Locate the cell with the specified text and output its (x, y) center coordinate. 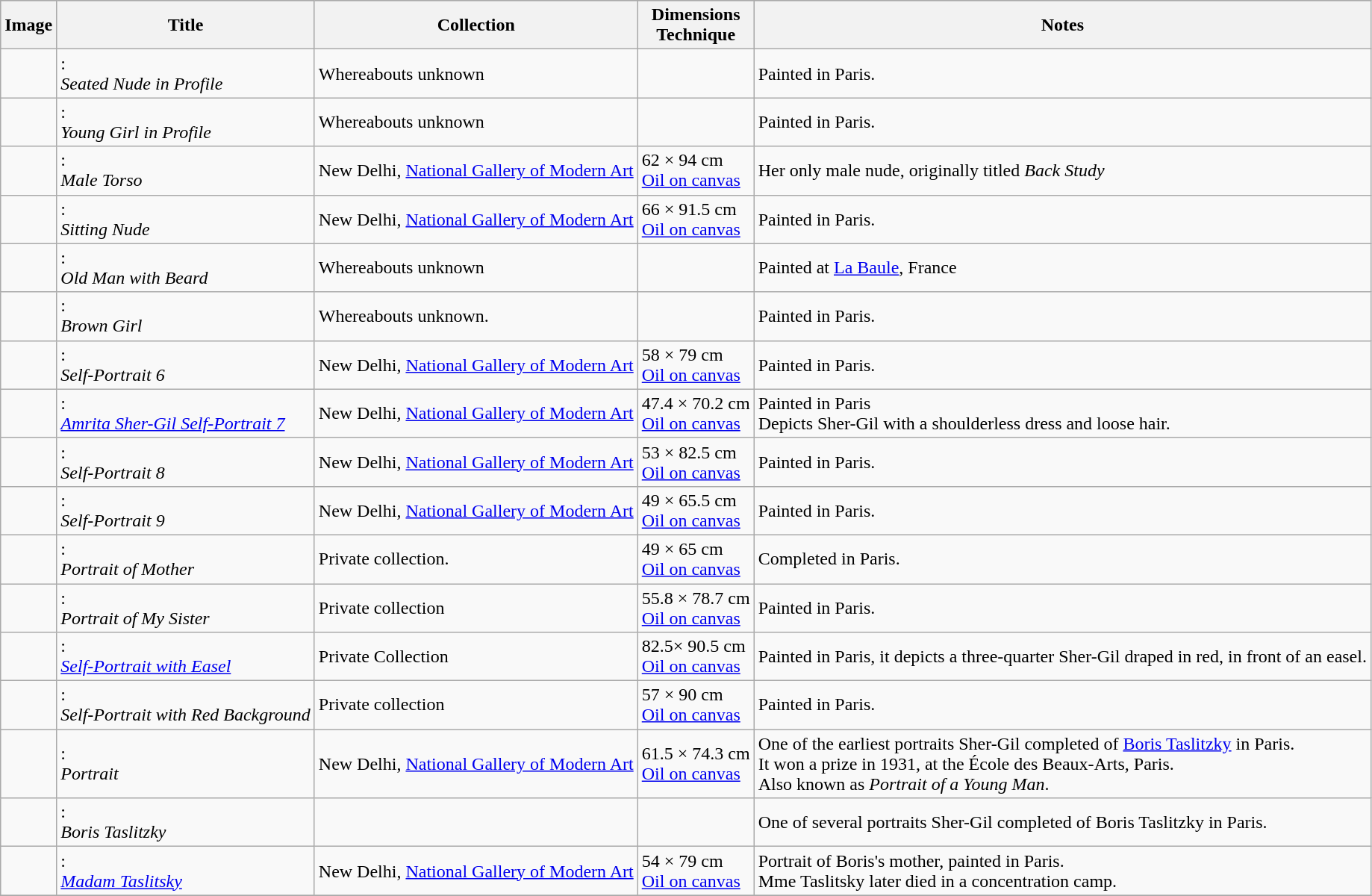
Private collection. (476, 559)
:Portrait of My Sister (185, 608)
57 × 90 cmOil on canvas (696, 705)
Image (28, 25)
DimensionsTechnique (696, 25)
Completed in Paris. (1062, 559)
55.8 × 78.7 cmOil on canvas (696, 608)
54 × 79 cmOil on canvas (696, 871)
:Self-Portrait with Red Background (185, 705)
:Boris Taslitzky (185, 823)
:Male Torso (185, 170)
:Portrait (185, 764)
:Self-Portrait 8 (185, 461)
82.5× 90.5 cmOil on canvas (696, 657)
:Old Man with Beard (185, 267)
66 × 91.5 cmOil on canvas (696, 220)
:Self-Portrait 9 (185, 511)
61.5 × 74.3 cmOil on canvas (696, 764)
Notes (1062, 25)
Painted at La Baule, France (1062, 267)
53 × 82.5 cmOil on canvas (696, 461)
Her only male nude, originally titled Back Study (1062, 170)
Painted in Paris, it depicts a three-quarter Sher-Gil draped in red, in front of an easel. (1062, 657)
Whereabouts unknown. (476, 317)
47.4 × 70.2 cmOil on canvas (696, 414)
One of several portraits Sher-Gil completed of Boris Taslitzky in Paris. (1062, 823)
62 × 94 cmOil on canvas (696, 170)
:Brown Girl (185, 317)
58 × 79 cmOil on canvas (696, 364)
Painted in ParisDepicts Sher-Gil with a shoulderless dress and loose hair. (1062, 414)
Private Collection (476, 657)
:Portrait of Mother (185, 559)
Collection (476, 25)
:Self-Portrait with Easel (185, 657)
:Amrita Sher-Gil Self-Portrait 7 (185, 414)
49 × 65.5 cmOil on canvas (696, 511)
Portrait of Boris's mother, painted in Paris.Mme Taslitsky later died in a concentration camp. (1062, 871)
:Self-Portrait 6 (185, 364)
:Sitting Nude (185, 220)
49 × 65 cmOil on canvas (696, 559)
Title (185, 25)
:Madam Taslitsky (185, 871)
:Seated Nude in Profile (185, 73)
:Young Girl in Profile (185, 122)
